Search for the cell housing the specified text and yield its [x, y] center coordinate. 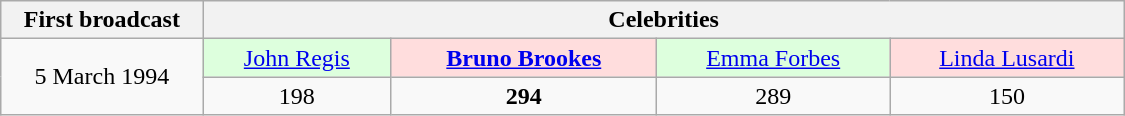
John Regis [297, 58]
Linda Lusardi [1008, 58]
294 [524, 96]
198 [297, 96]
Bruno Brookes [524, 58]
5 March 1994 [102, 77]
289 [774, 96]
150 [1008, 96]
Emma Forbes [774, 58]
First broadcast [102, 20]
Celebrities [664, 20]
